Locate the cell with the specified text and output its (X, Y) center coordinate. 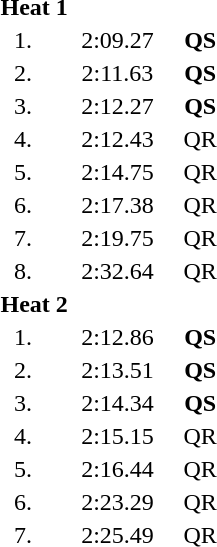
2:16.44 (118, 469)
2:12.27 (118, 106)
2:15.15 (118, 436)
2:11.63 (118, 73)
2:19.75 (118, 238)
2:13.51 (118, 370)
2:23.29 (118, 502)
2:12.43 (118, 139)
2:32.64 (118, 271)
2:14.34 (118, 403)
2:14.75 (118, 172)
2:12.86 (118, 337)
2:17.38 (118, 205)
2:09.27 (118, 40)
